Output the (X, Y) coordinate of the center of the cell containing the given text.  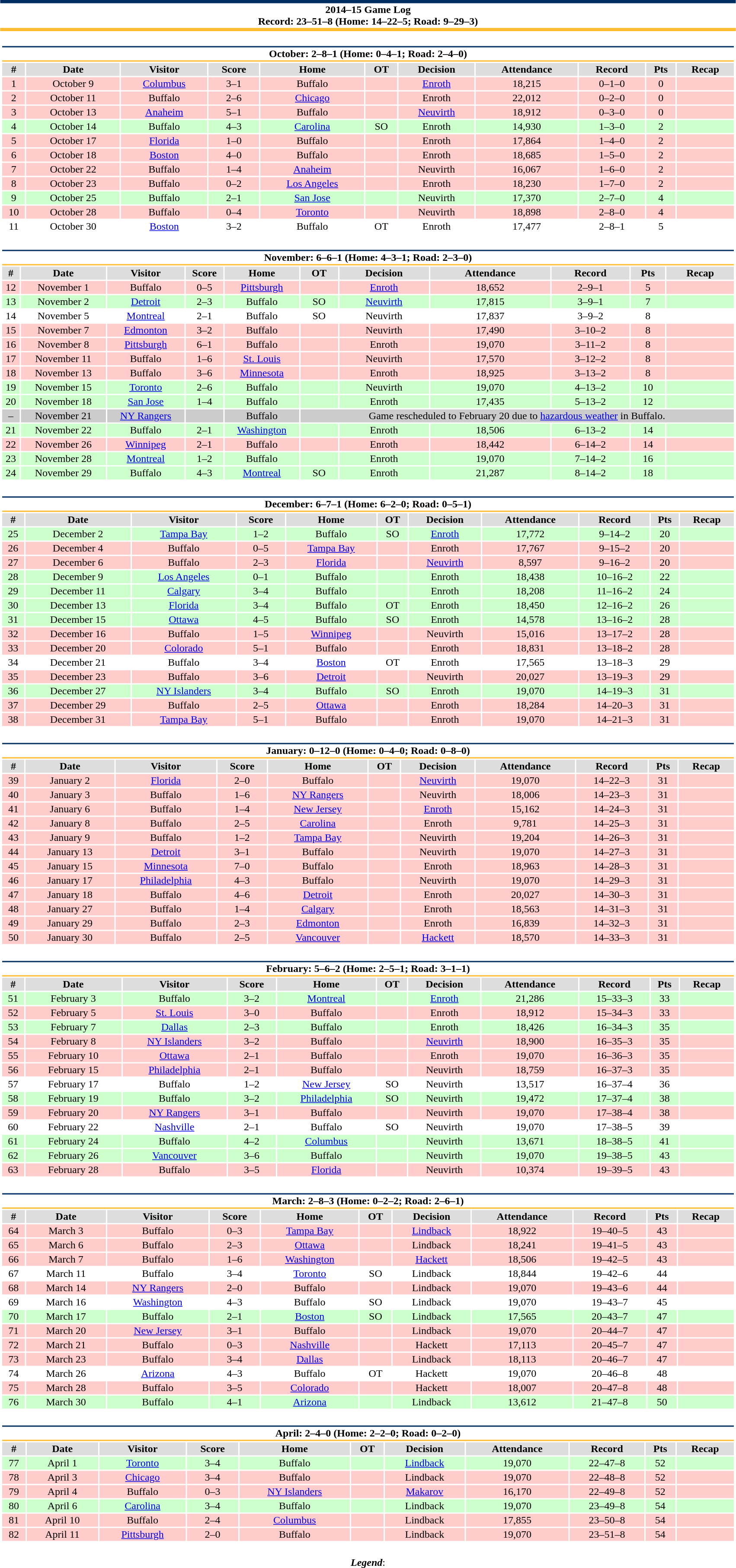
81 (14, 1520)
October: 2–8–1 (Home: 0–4–1; Road: 2–4–0) (368, 54)
18,438 (530, 577)
November 13 (63, 373)
14–23–3 (611, 795)
14–27–3 (611, 852)
2014–15 Game LogRecord: 23–51–8 (Home: 14–22–5; Road: 9–29–3) (368, 16)
3 (14, 112)
57 (13, 1084)
October 18 (73, 155)
13 (11, 301)
February 17 (73, 1084)
18,844 (522, 1274)
December 20 (78, 648)
November 26 (63, 444)
October 11 (73, 98)
3–12–2 (591, 359)
15–33–3 (614, 999)
17,767 (530, 548)
7–14–2 (591, 459)
April 6 (62, 1506)
18,570 (525, 937)
16,839 (525, 923)
55 (13, 1056)
65 (13, 1245)
17,815 (490, 301)
16–36–3 (614, 1056)
February 7 (73, 1027)
1–6–0 (612, 169)
March 26 (66, 1373)
76 (13, 1402)
14–19–3 (615, 691)
18,898 (527, 212)
November 18 (63, 402)
23–50–8 (607, 1520)
19,204 (525, 838)
March 3 (66, 1231)
17 (11, 359)
November 8 (63, 345)
2–9–1 (591, 288)
November 5 (63, 316)
20–43–7 (610, 1316)
14–30–3 (611, 895)
19–39–5 (614, 1170)
18,241 (522, 1245)
21,287 (490, 473)
12–16–2 (615, 605)
34 (13, 662)
20–46–8 (610, 1373)
77 (14, 1463)
5–13–2 (591, 402)
71 (13, 1331)
17,570 (490, 359)
32 (13, 634)
18,963 (525, 866)
October 23 (73, 184)
2–8–0 (612, 212)
March 6 (66, 1245)
14–26–3 (611, 838)
March: 2–8–3 (Home: 0–2–2; Road: 2–6–1) (368, 1201)
19–41–5 (610, 1245)
1–0 (234, 141)
18,215 (527, 83)
17,837 (490, 316)
February 22 (73, 1127)
11 (14, 226)
1–4–0 (612, 141)
October 9 (73, 83)
1–3–0 (612, 127)
25 (13, 534)
December 4 (78, 548)
17,113 (522, 1345)
17,772 (530, 534)
21–47–8 (610, 1402)
April: 2–4–0 (Home: 2–2–0; Road: 0–2–0) (368, 1433)
14–31–3 (611, 909)
22–49–8 (607, 1492)
17,477 (527, 226)
18,900 (530, 1041)
January 29 (70, 923)
30 (13, 605)
3–0 (252, 1013)
13–16–2 (615, 620)
November 2 (63, 301)
9,781 (525, 823)
November 22 (63, 430)
46 (13, 880)
18,831 (530, 648)
January 13 (70, 852)
18,563 (525, 909)
78 (14, 1477)
53 (13, 1027)
20–46–7 (610, 1360)
14–32–3 (611, 923)
42 (13, 823)
0–2 (234, 184)
20–47–8 (610, 1388)
20–45–7 (610, 1345)
22–47–8 (607, 1463)
18,922 (522, 1231)
3–9–2 (591, 316)
19–42–6 (610, 1274)
February 20 (73, 1113)
16–37–3 (614, 1070)
December 21 (78, 662)
December 29 (78, 705)
11–16–2 (615, 591)
December 6 (78, 563)
March 11 (66, 1274)
68 (13, 1288)
17,864 (527, 141)
17–37–4 (614, 1098)
0–4 (234, 212)
18,426 (530, 1027)
15 (11, 330)
14,930 (527, 127)
13–18–2 (615, 648)
19,472 (530, 1098)
14–24–3 (611, 809)
December 31 (78, 719)
October 25 (73, 198)
December: 6–7–1 (Home: 6–2–0; Road: 0–5–1) (368, 504)
January 17 (70, 880)
January 15 (70, 866)
17,490 (490, 330)
November 1 (63, 288)
14–28–3 (611, 866)
22–48–8 (607, 1477)
November 21 (63, 416)
17,855 (517, 1520)
4–2 (252, 1142)
79 (14, 1492)
69 (13, 1302)
March 21 (66, 1345)
13,612 (522, 1402)
17,370 (527, 198)
February 10 (73, 1056)
14,578 (530, 620)
10–16–2 (615, 577)
16,170 (517, 1492)
13,671 (530, 1142)
6 (14, 155)
75 (13, 1388)
19–40–5 (610, 1231)
April 4 (62, 1492)
64 (13, 1231)
December 9 (78, 577)
March 17 (66, 1316)
6–14–2 (591, 444)
19–43–7 (610, 1302)
8,597 (530, 563)
61 (13, 1142)
3–10–2 (591, 330)
82 (14, 1534)
10,374 (530, 1170)
15–34–3 (614, 1013)
January 18 (70, 895)
4–1 (234, 1402)
19 (11, 387)
February 28 (73, 1170)
0–1 (261, 577)
16,067 (527, 169)
January 3 (70, 795)
December 27 (78, 691)
October 17 (73, 141)
March 23 (66, 1360)
14–25–3 (611, 823)
13–18–3 (615, 662)
March 30 (66, 1402)
2–8–1 (612, 226)
56 (13, 1070)
17,435 (490, 402)
January 27 (70, 909)
4–0 (234, 155)
80 (14, 1506)
Game rescheduled to February 20 due to hazardous weather in Buffalo. (517, 416)
0–1–0 (612, 83)
1 (14, 83)
9–16–2 (615, 563)
18,685 (527, 155)
4–13–2 (591, 387)
51 (13, 999)
April 3 (62, 1477)
7–0 (242, 866)
19–43–6 (610, 1288)
3–11–2 (591, 345)
December 2 (78, 534)
December 23 (78, 677)
January 9 (70, 838)
October 22 (73, 169)
49 (13, 923)
6–13–2 (591, 430)
23 (11, 459)
February 8 (73, 1041)
April 10 (62, 1520)
9–15–2 (615, 548)
15,162 (525, 809)
16–34–3 (614, 1027)
8–14–2 (591, 473)
14–33–3 (611, 937)
March 14 (66, 1288)
2–4 (212, 1520)
February 26 (73, 1155)
January 2 (70, 781)
January 6 (70, 809)
March 20 (66, 1331)
22,012 (527, 98)
18,007 (522, 1388)
23–51–8 (607, 1534)
14–22–3 (611, 781)
6–1 (205, 345)
20–44–7 (610, 1331)
16–37–4 (614, 1084)
– (11, 416)
Makarov (425, 1492)
74 (13, 1373)
4–5 (261, 620)
February 19 (73, 1098)
November 11 (63, 359)
19–38–5 (614, 1155)
November 28 (63, 459)
1–5 (261, 634)
18,230 (527, 184)
18,208 (530, 591)
February 24 (73, 1142)
13–17–2 (615, 634)
1–5–0 (612, 155)
November 15 (63, 387)
3–13–2 (591, 373)
18,450 (530, 605)
1–7–0 (612, 184)
40 (13, 795)
14–29–3 (611, 880)
0–3–0 (612, 112)
April 11 (62, 1534)
December 16 (78, 634)
October 28 (73, 212)
18–38–5 (614, 1142)
18,284 (530, 705)
November: 6–6–1 (Home: 4–3–1; Road: 2–3–0) (368, 258)
November 29 (63, 473)
October 13 (73, 112)
18,442 (490, 444)
October 30 (73, 226)
13–19–3 (615, 677)
December 15 (78, 620)
63 (13, 1170)
0–2–0 (612, 98)
January 8 (70, 823)
18,759 (530, 1070)
4–6 (242, 895)
16–35–3 (614, 1041)
18,006 (525, 795)
70 (13, 1316)
67 (13, 1274)
14–21–3 (615, 719)
17–38–5 (614, 1127)
59 (13, 1113)
October 14 (73, 127)
21 (11, 430)
18,113 (522, 1360)
November 7 (63, 330)
March 7 (66, 1259)
9 (14, 198)
March 28 (66, 1388)
14–20–3 (615, 705)
62 (13, 1155)
73 (13, 1360)
37 (13, 705)
18,652 (490, 288)
December 13 (78, 605)
9–14–2 (615, 534)
21,286 (530, 999)
February 3 (73, 999)
3–9–1 (591, 301)
13,517 (530, 1084)
17–38–4 (614, 1113)
58 (13, 1098)
February 5 (73, 1013)
60 (13, 1127)
23–49–8 (607, 1506)
15,016 (530, 634)
72 (13, 1345)
27 (13, 563)
February 15 (73, 1070)
66 (13, 1259)
March 16 (66, 1302)
19–42–5 (610, 1259)
January: 0–12–0 (Home: 0–4–0; Road: 0–8–0) (368, 751)
April 1 (62, 1463)
February: 5–6–2 (Home: 2–5–1; Road: 3–1–1) (368, 969)
December 11 (78, 591)
2–7–0 (612, 198)
January 30 (70, 937)
18,925 (490, 373)
